From the cell containing the given text, extract its center point as [X, Y] coordinate. 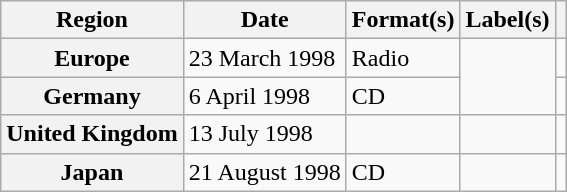
Label(s) [508, 20]
Date [264, 20]
Region [92, 20]
21 August 1998 [264, 172]
Germany [92, 96]
Japan [92, 172]
6 April 1998 [264, 96]
United Kingdom [92, 134]
13 July 1998 [264, 134]
Radio [403, 58]
Europe [92, 58]
23 March 1998 [264, 58]
Format(s) [403, 20]
